Locate the cell with the specified text and output its [X, Y] center coordinate. 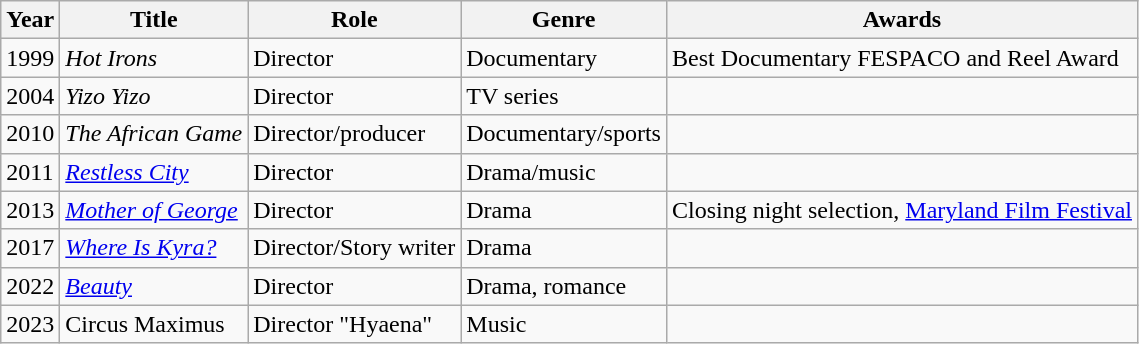
Genre [564, 20]
Director "Hyaena" [354, 324]
Mother of George [154, 210]
Restless City [154, 172]
Awards [902, 20]
Beauty [154, 286]
Hot Irons [154, 58]
Documentary [564, 58]
Where Is Kyra? [154, 248]
2004 [30, 96]
2013 [30, 210]
Music [564, 324]
Best Documentary FESPACO and Reel Award [902, 58]
Role [354, 20]
Drama/music [564, 172]
The African Game [154, 134]
2011 [30, 172]
2023 [30, 324]
Director/producer [354, 134]
Documentary/sports [564, 134]
Yizo Yizo [154, 96]
2010 [30, 134]
2022 [30, 286]
1999 [30, 58]
Drama, romance [564, 286]
TV series [564, 96]
Year [30, 20]
2017 [30, 248]
Closing night selection, Maryland Film Festival [902, 210]
Title [154, 20]
Director/Story writer [354, 248]
Circus Maximus [154, 324]
